Search for the cell housing the specified text and yield its (x, y) center coordinate. 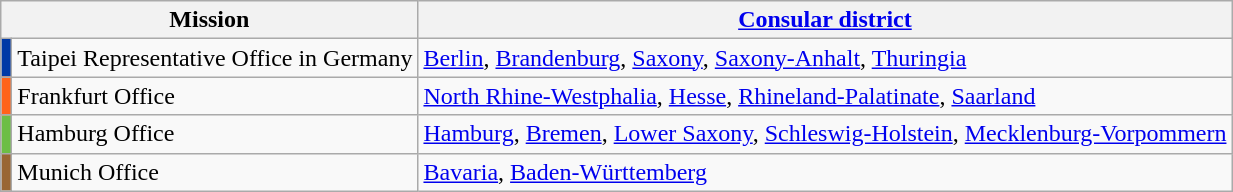
Hamburg, Bremen, Lower Saxony, Schleswig-Holstein, Mecklenburg-Vorpommern (825, 134)
Munich Office (215, 172)
Frankfurt Office (215, 96)
Hamburg Office (215, 134)
Taipei Representative Office in Germany (215, 58)
Bavaria, Baden-Württemberg (825, 172)
Consular district (825, 20)
Berlin, Brandenburg, Saxony, Saxony-Anhalt, Thuringia (825, 58)
Mission (210, 20)
North Rhine-Westphalia, Hesse, Rhineland-Palatinate, Saarland (825, 96)
